Output the [X, Y] coordinate of the center of the cell containing the given text.  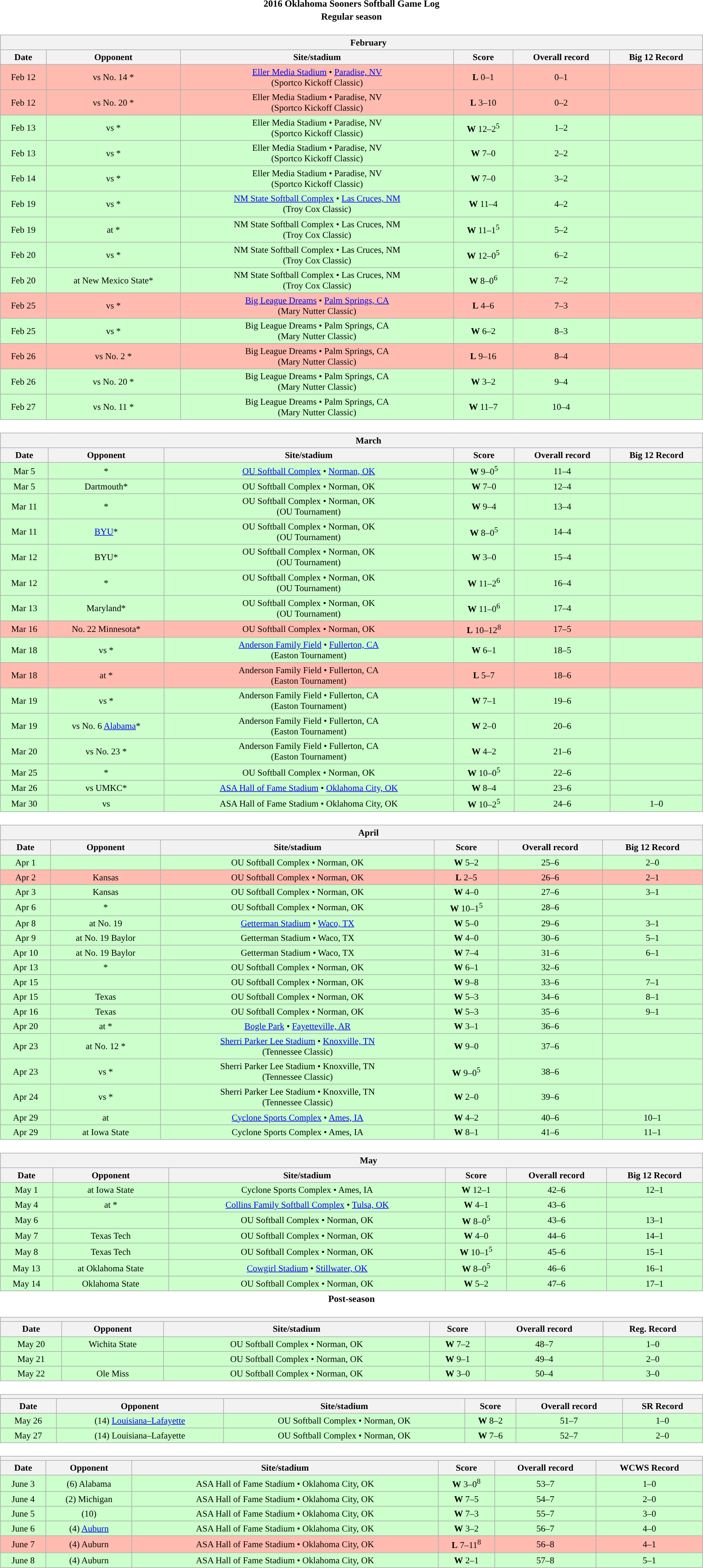
W 7–1 [484, 701]
L 0–1 [483, 77]
June 7 [24, 1544]
Maryland* [106, 608]
14–1 [655, 1236]
Apr 8 [26, 923]
May 4 [27, 1205]
W 8–06 [483, 280]
Ole Miss [113, 1373]
W 2–1 [466, 1560]
9–4 [561, 382]
W 8–1 [466, 1132]
56–7 [545, 1529]
37–6 [550, 1046]
Apr 13 [26, 967]
Bogle Park • Fayetteville, AR [297, 1026]
34–6 [550, 997]
June 6 [24, 1529]
10–1 [652, 1117]
11–4 [562, 471]
at [106, 1117]
4–1 [649, 1544]
14–4 [562, 532]
25–6 [550, 862]
12–1 [655, 1190]
40–6 [550, 1117]
0–2 [561, 103]
18–6 [562, 675]
12–4 [562, 487]
Feb 14 [24, 179]
W 12–25 [483, 128]
May 22 [31, 1373]
W 7–3 [466, 1514]
WCWS Record [649, 1468]
W 8–2 [490, 1420]
W 11–7 [483, 407]
38–6 [550, 1071]
13–1 [655, 1220]
47–6 [556, 1284]
17–5 [562, 629]
7–1 [652, 982]
W 11–4 [483, 204]
Apr 3 [26, 892]
May 8 [27, 1251]
Feb 27 [24, 407]
June 3 [24, 1483]
55–7 [545, 1514]
17–1 [655, 1284]
11–1 [652, 1132]
W 7–5 [466, 1499]
48–7 [545, 1344]
June 5 [24, 1514]
49–4 [545, 1359]
27–6 [550, 892]
18–5 [562, 650]
W 11–06 [484, 608]
W 7–4 [466, 953]
Mar 30 [24, 803]
L 4–6 [483, 305]
29–6 [550, 923]
23–6 [562, 788]
May 7 [27, 1236]
Apr 1 [26, 862]
21–6 [562, 751]
20–6 [562, 726]
42–6 [556, 1190]
0–1 [561, 77]
30–6 [550, 938]
May 26 [28, 1420]
10–4 [561, 407]
15–1 [655, 1251]
Apr 24 [26, 1097]
at New Mexico State* [113, 280]
13–4 [562, 506]
Collins Family Softball Complex • Tulsa, OK [307, 1205]
8–1 [652, 997]
W 12–1 [476, 1190]
May 21 [31, 1359]
W 12–05 [483, 255]
W 3–08 [466, 1483]
19–6 [562, 701]
36–6 [550, 1026]
W 9–0 [466, 1046]
W 9–8 [466, 982]
W 9–4 [484, 506]
53–7 [545, 1483]
35–6 [550, 1012]
W 5–0 [466, 923]
Mar 16 [24, 629]
Apr 10 [26, 953]
April [351, 833]
39–6 [550, 1097]
Apr 9 [26, 938]
at No. 12 * [106, 1046]
vs No. 2 * [113, 356]
9–1 [652, 1012]
L 3–10 [483, 103]
L 10–128 [484, 629]
26–6 [550, 877]
May 27 [28, 1435]
57–8 [545, 1560]
W 11–15 [483, 229]
6–2 [561, 255]
5–2 [561, 229]
1–2 [561, 128]
8–3 [561, 330]
W 10–05 [484, 772]
54–7 [545, 1499]
W 7–2 [457, 1344]
Mar 13 [24, 608]
52–7 [569, 1435]
Mar 25 [24, 772]
51–7 [569, 1420]
4–0 [649, 1529]
Reg. Record [653, 1329]
Cowgirl Stadium • Stillwater, OK [307, 1268]
Mar 20 [24, 751]
Dartmouth* [106, 487]
W 7–6 [490, 1435]
24–6 [562, 803]
W 11–26 [484, 582]
March [351, 440]
June 4 [24, 1499]
at No. 19 [106, 923]
Apr 16 [26, 1012]
17–4 [562, 608]
vs UMKC* [106, 788]
May [351, 1160]
Apr 2 [26, 877]
May 14 [27, 1284]
L 5–7 [484, 675]
(2) Michigan [89, 1499]
31–6 [550, 953]
June 8 [24, 1560]
(10) [89, 1514]
February [351, 42]
W 6–2 [483, 330]
vs No. 11 * [113, 407]
Apr 6 [26, 907]
L 2–5 [466, 877]
L 7–118 [466, 1544]
46–6 [556, 1268]
Apr 20 [26, 1026]
2–2 [561, 153]
7–3 [561, 305]
32–6 [550, 967]
May 1 [27, 1190]
W 10–25 [484, 803]
22–6 [562, 772]
2–1 [652, 877]
May 13 [27, 1268]
May 20 [31, 1344]
Wichita State [113, 1344]
44–6 [556, 1236]
4–2 [561, 204]
vs No. 6 Alabama* [106, 726]
(6) Alabama [89, 1483]
3–2 [561, 179]
Mar 26 [24, 788]
W 3–1 [466, 1026]
at Oklahoma State [111, 1268]
vs No. 23 * [106, 751]
6–1 [652, 953]
50–4 [545, 1373]
41–6 [550, 1132]
16–4 [562, 582]
8–4 [561, 356]
56–8 [545, 1544]
W 8–4 [484, 788]
45–6 [556, 1251]
vs [106, 803]
28–6 [550, 907]
Oklahoma State [111, 1284]
33–6 [550, 982]
No. 22 Minnesota* [106, 629]
W 9–1 [457, 1359]
W 4–1 [476, 1205]
L 9–16 [483, 356]
15–4 [562, 557]
May 6 [27, 1220]
SR Record [662, 1406]
7–2 [561, 280]
16–1 [655, 1268]
vs No. 14 * [113, 77]
